Output the [X, Y] coordinate of the center of the cell containing the given text.  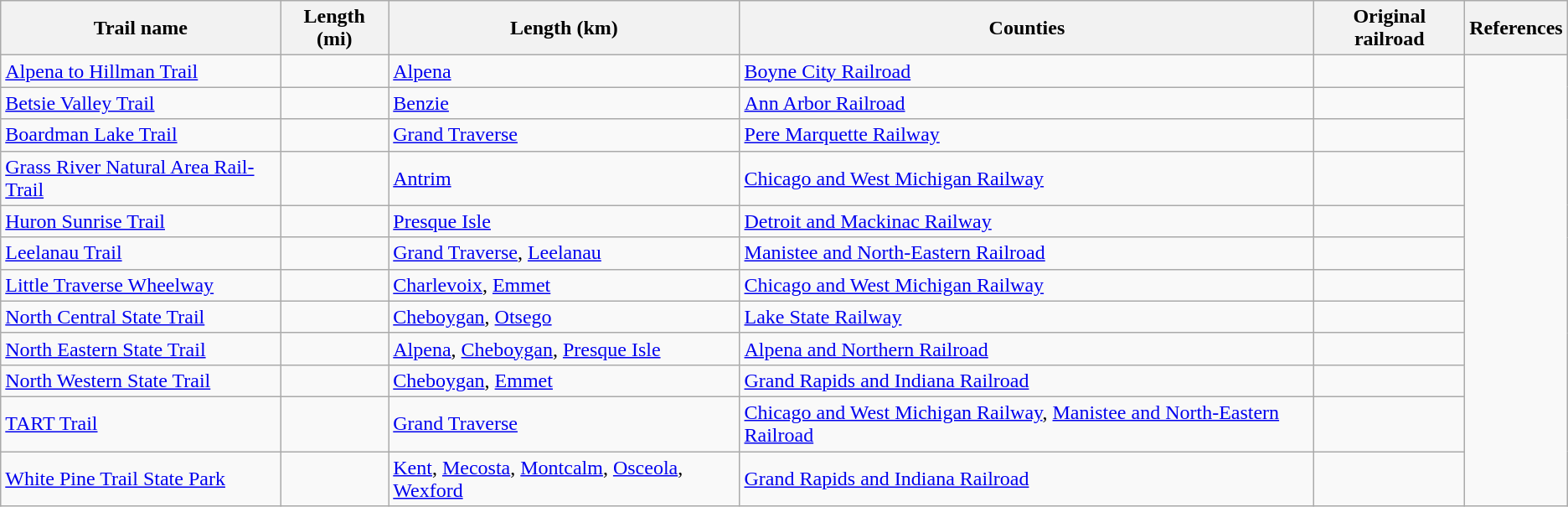
Length (km) [565, 28]
Cheboygan, Emmet [565, 380]
Charlevoix, Emmet [565, 285]
Little Traverse Wheelway [141, 285]
Kent, Mecosta, Montcalm, Osceola, Wexford [565, 478]
Alpena to Hillman Trail [141, 71]
North Eastern State Trail [141, 349]
Alpena [565, 71]
North Western State Trail [141, 380]
Huron Sunrise Trail [141, 221]
Leelanau Trail [141, 253]
References [1516, 28]
Ann Arbor Railroad [1027, 103]
Cheboygan, Otsego [565, 317]
Alpena and Northern Railroad [1027, 349]
Chicago and West Michigan Railway, Manistee and North-Eastern Railroad [1027, 424]
Pere Marquette Railway [1027, 135]
TART Trail [141, 424]
Trail name [141, 28]
Betsie Valley Trail [141, 103]
Alpena, Cheboygan, Presque Isle [565, 349]
White Pine Trail State Park [141, 478]
Grass River Natural Area Rail-Trail [141, 178]
Lake State Railway [1027, 317]
Antrim [565, 178]
Boyne City Railroad [1027, 71]
North Central State Trail [141, 317]
Boardman Lake Trail [141, 135]
Benzie [565, 103]
Detroit and Mackinac Railway [1027, 221]
Original railroad [1390, 28]
Manistee and North-Eastern Railroad [1027, 253]
Grand Traverse, Leelanau [565, 253]
Counties [1027, 28]
Presque Isle [565, 221]
Length (mi) [335, 28]
